Scan for the cell matching the given text and deliver its [X, Y] coordinate at center. 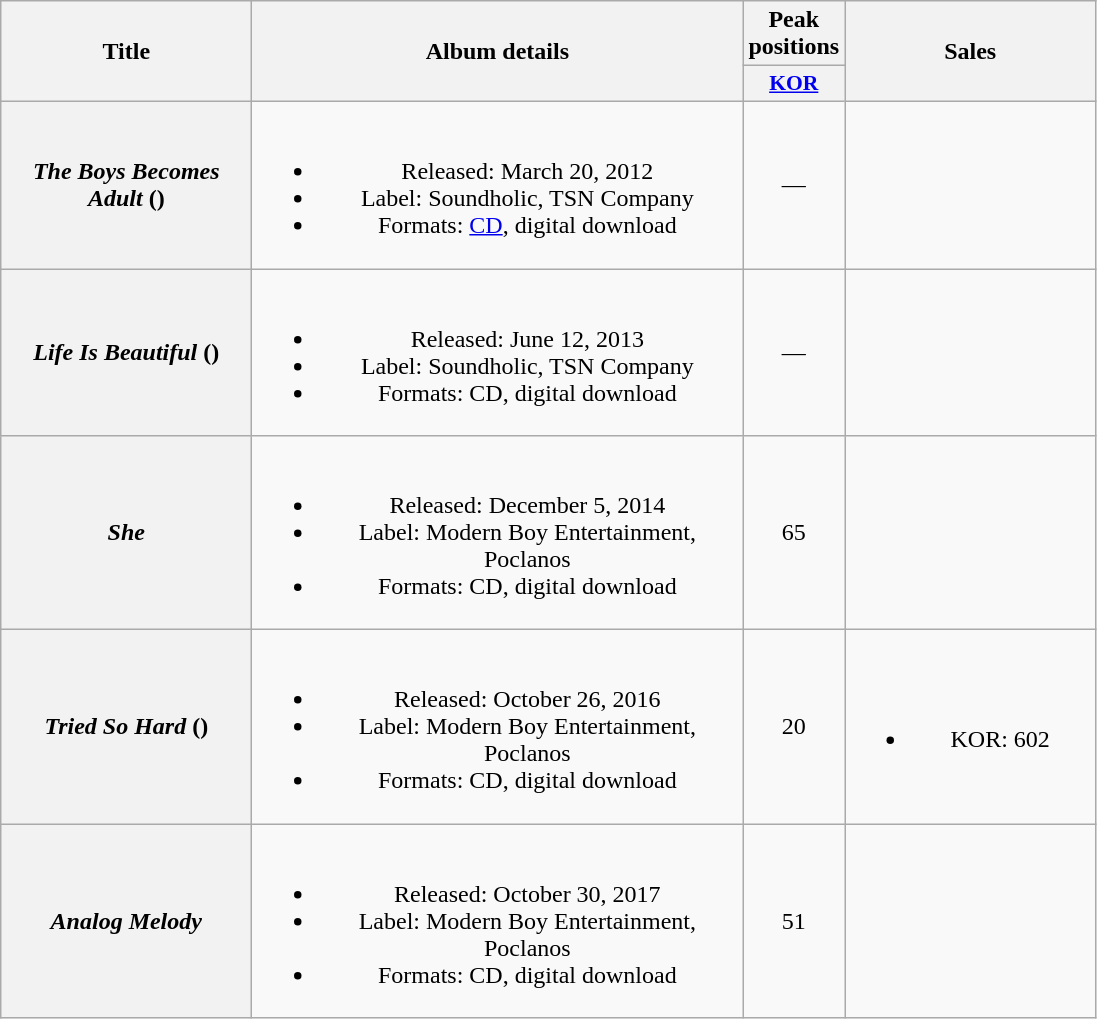
Tried So Hard () [126, 727]
Life Is Beautiful () [126, 352]
Analog Melody [126, 921]
65 [794, 533]
The Boys Becomes Adult () [126, 184]
Sales [970, 52]
She [126, 533]
Peakpositions [794, 34]
51 [794, 921]
KOR [794, 84]
Released: June 12, 2013Label: Soundholic, TSN CompanyFormats: CD, digital download [498, 352]
Released: December 5, 2014Label: Modern Boy Entertainment, PoclanosFormats: CD, digital download [498, 533]
Released: October 26, 2016Label: Modern Boy Entertainment, PoclanosFormats: CD, digital download [498, 727]
Title [126, 52]
Released: March 20, 2012Label: Soundholic, TSN CompanyFormats: CD, digital download [498, 184]
KOR: 602 [970, 727]
20 [794, 727]
Released: October 30, 2017Label: Modern Boy Entertainment, PoclanosFormats: CD, digital download [498, 921]
Album details [498, 52]
